Locate the cell with the specified text and output its (X, Y) center coordinate. 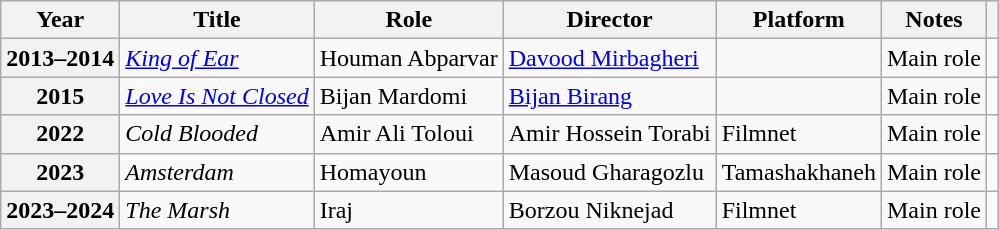
2022 (60, 134)
The Marsh (217, 210)
Bijan Mardomi (408, 96)
2023–2024 (60, 210)
Year (60, 20)
Borzou Niknejad (610, 210)
Bijan Birang (610, 96)
Masoud Gharagozlu (610, 172)
Amir Hossein Torabi (610, 134)
Notes (934, 20)
Tamashakhaneh (798, 172)
Houman Abparvar (408, 58)
Platform (798, 20)
Amir Ali Toloui (408, 134)
Homayoun (408, 172)
Love Is Not Closed (217, 96)
King of Ear (217, 58)
2013–2014 (60, 58)
Role (408, 20)
Director (610, 20)
2015 (60, 96)
Amsterdam (217, 172)
Title (217, 20)
Davood Mirbagheri (610, 58)
Iraj (408, 210)
Cold Blooded (217, 134)
2023 (60, 172)
